From the cell containing the given text, extract its center point as [X, Y] coordinate. 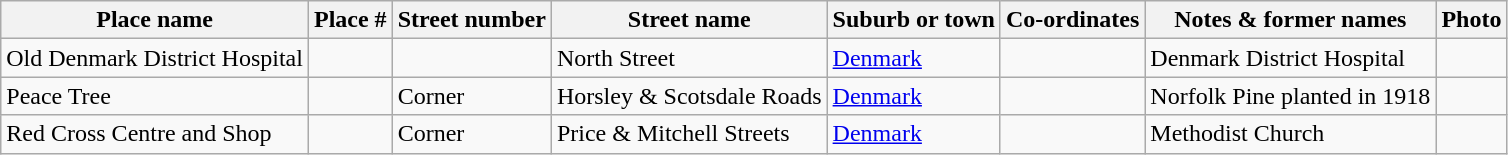
Methodist Church [1290, 134]
Place name [155, 20]
Photo [1472, 20]
Co-ordinates [1072, 20]
Price & Mitchell Streets [689, 134]
Street name [689, 20]
Peace Tree [155, 96]
North Street [689, 58]
Place # [350, 20]
Street number [472, 20]
Red Cross Centre and Shop [155, 134]
Horsley & Scotsdale Roads [689, 96]
Notes & former names [1290, 20]
Norfolk Pine planted in 1918 [1290, 96]
Old Denmark District Hospital [155, 58]
Denmark District Hospital [1290, 58]
Suburb or town [914, 20]
